Pinpoint the cell where the given text exists, returning its [x, y] midpoint coordinate. 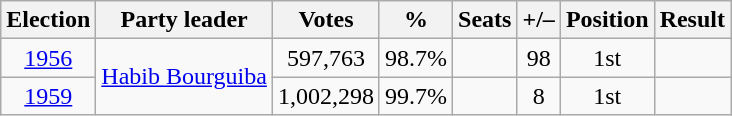
Result [692, 20]
Election [48, 20]
99.7% [416, 96]
Habib Bourguiba [184, 77]
Position [607, 20]
Votes [326, 20]
597,763 [326, 58]
8 [538, 96]
% [416, 20]
1956 [48, 58]
+/– [538, 20]
1,002,298 [326, 96]
1959 [48, 96]
98.7% [416, 58]
Seats [485, 20]
98 [538, 58]
Party leader [184, 20]
